Search for the cell housing the specified text and yield its [x, y] center coordinate. 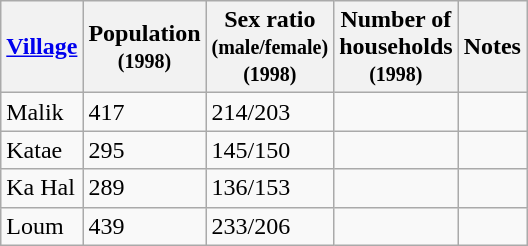
Population(1998) [144, 47]
417 [144, 112]
289 [144, 188]
Notes [492, 47]
Village [42, 47]
Loum [42, 226]
Number ofhouseholds(1998) [396, 47]
136/153 [270, 188]
Ka Hal [42, 188]
233/206 [270, 226]
295 [144, 150]
Malik [42, 112]
145/150 [270, 150]
214/203 [270, 112]
439 [144, 226]
Katae [42, 150]
Sex ratio(male/female)(1998) [270, 47]
